Locate the cell with the specified text and output its [x, y] center coordinate. 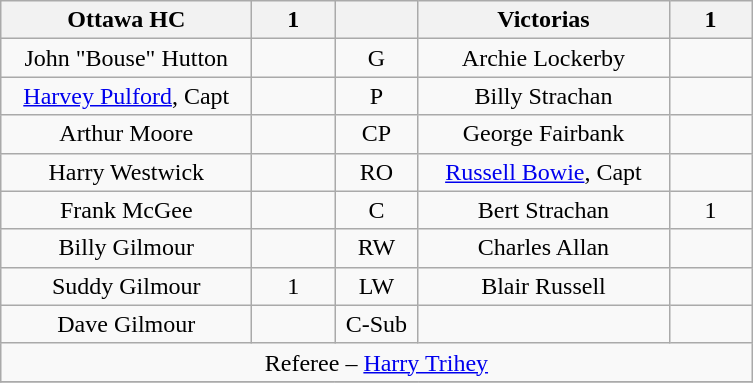
Russell Bowie, Capt [544, 172]
Referee – Harry Trihey [376, 362]
P [376, 96]
C [376, 210]
C-Sub [376, 324]
Charles Allan [544, 248]
Harvey Pulford, Capt [126, 96]
G [376, 58]
LW [376, 286]
Archie Lockerby [544, 58]
George Fairbank [544, 134]
Harry Westwick [126, 172]
Dave Gilmour [126, 324]
CP [376, 134]
Blair Russell [544, 286]
Arthur Moore [126, 134]
Billy Gilmour [126, 248]
Ottawa HC [126, 20]
RW [376, 248]
Frank McGee [126, 210]
Bert Strachan [544, 210]
Billy Strachan [544, 96]
RO [376, 172]
Victorias [544, 20]
John "Bouse" Hutton [126, 58]
Suddy Gilmour [126, 286]
